Provide the (X, Y) coordinate of the cell's center where the given text is located.  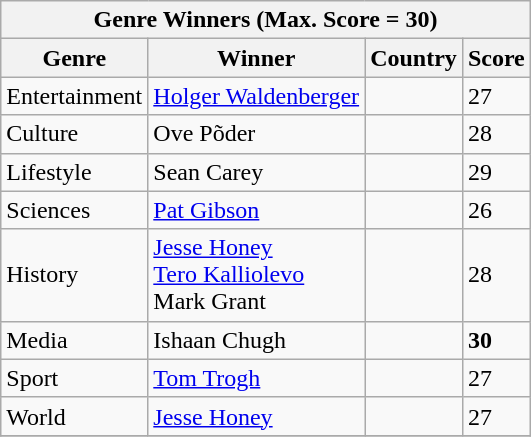
Genre Winners (Max. Score = 30) (266, 20)
Ove Põder (256, 134)
Media (74, 340)
Score (496, 58)
26 (496, 210)
Sport (74, 378)
Culture (74, 134)
Jesse Honey Tero Kalliolevo Mark Grant (256, 275)
30 (496, 340)
Ishaan Chugh (256, 340)
Sean Carey (256, 172)
Lifestyle (74, 172)
History (74, 275)
29 (496, 172)
Winner (256, 58)
Pat Gibson (256, 210)
Country (414, 58)
Holger Waldenberger (256, 96)
Jesse Honey (256, 416)
Entertainment (74, 96)
Genre (74, 58)
World (74, 416)
Sciences (74, 210)
Tom Trogh (256, 378)
